Return [x, y] of the center of cell containing provided text 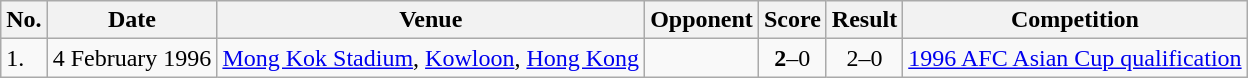
Competition [1075, 20]
1. [24, 58]
Mong Kok Stadium, Kowloon, Hong Kong [431, 58]
Score [792, 20]
Opponent [702, 20]
Date [132, 20]
No. [24, 20]
4 February 1996 [132, 58]
1996 AFC Asian Cup qualification [1075, 58]
Result [864, 20]
Venue [431, 20]
